Return [X, Y] of the center of cell containing provided text 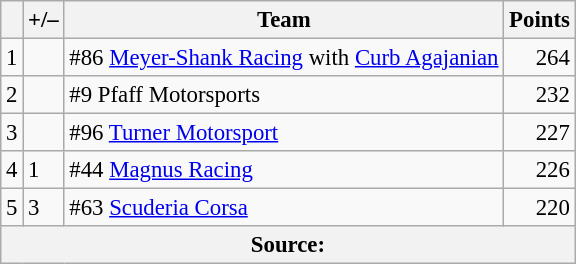
4 [12, 170]
#9 Pfaff Motorsports [284, 95]
226 [540, 170]
2 [12, 95]
5 [12, 208]
Points [540, 20]
#63 Scuderia Corsa [284, 208]
Team [284, 20]
264 [540, 58]
Source: [288, 245]
#86 Meyer-Shank Racing with Curb Agajanian [284, 58]
+/– [44, 20]
220 [540, 208]
232 [540, 95]
#96 Turner Motorsport [284, 133]
#44 Magnus Racing [284, 170]
227 [540, 133]
